Return the [X, Y] coordinate for the center point of the cell that contains the specified text.  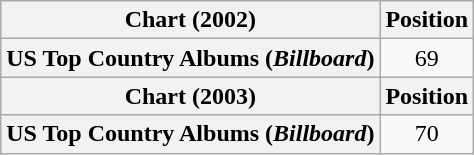
Chart (2003) [190, 96]
Chart (2002) [190, 20]
70 [427, 134]
69 [427, 58]
